Search for the cell housing the specified text and yield its [x, y] center coordinate. 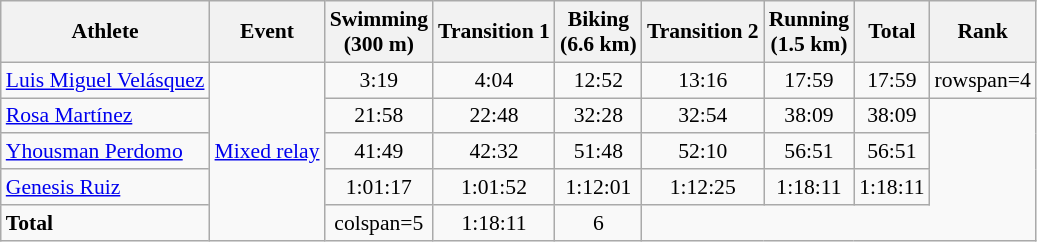
Genesis Ruiz [106, 187]
Rosa Martínez [106, 116]
22:48 [494, 116]
Running(1.5 km) [810, 32]
colspan=5 [379, 223]
6 [598, 223]
Event [268, 32]
12:52 [598, 80]
32:54 [703, 116]
42:32 [494, 152]
21:58 [379, 116]
Mixed relay [268, 151]
32:28 [598, 116]
Rank [983, 32]
Athlete [106, 32]
1:01:52 [494, 187]
3:19 [379, 80]
Swimming(300 m) [379, 32]
1:12:01 [598, 187]
Luis Miguel Velásquez [106, 80]
4:04 [494, 80]
51:48 [598, 152]
rowspan=4 [983, 80]
Biking(6.6 km) [598, 32]
52:10 [703, 152]
Transition 1 [494, 32]
1:12:25 [703, 187]
1:01:17 [379, 187]
Transition 2 [703, 32]
13:16 [703, 80]
41:49 [379, 152]
Yhousman Perdomo [106, 152]
